Extract the (X, Y) coordinate from the center of the cell holding the provided text.  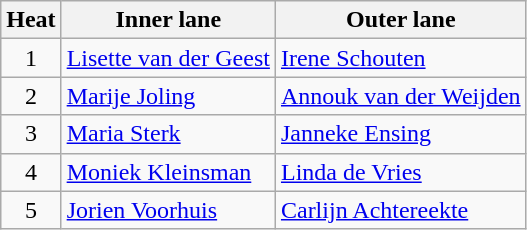
Moniek Kleinsman (168, 172)
2 (31, 96)
Heat (31, 20)
Annouk van der Weijden (400, 96)
Marije Joling (168, 96)
1 (31, 58)
Jorien Voorhuis (168, 210)
Outer lane (400, 20)
Linda de Vries (400, 172)
Inner lane (168, 20)
Irene Schouten (400, 58)
5 (31, 210)
Carlijn Achtereekte (400, 210)
Lisette van der Geest (168, 58)
Janneke Ensing (400, 134)
Maria Sterk (168, 134)
4 (31, 172)
3 (31, 134)
